Detect which cell encompasses the target text, then output its [X, Y] center coordinate. 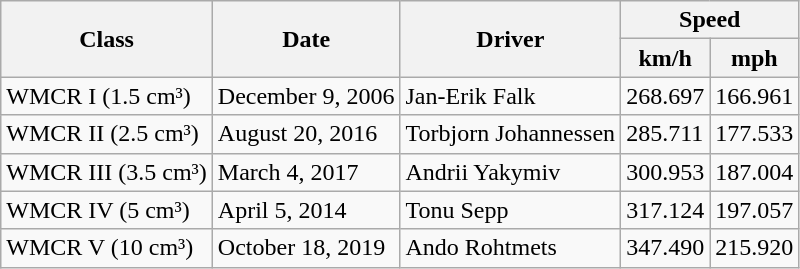
WMCR II (2.5 cm³) [107, 134]
317.124 [666, 210]
197.057 [754, 210]
177.533 [754, 134]
WMCR III (3.5 cm³) [107, 172]
WMCR I (1.5 cm³) [107, 96]
215.920 [754, 248]
August 20, 2016 [306, 134]
March 4, 2017 [306, 172]
347.490 [666, 248]
285.711 [666, 134]
300.953 [666, 172]
Torbjorn Johannessen [510, 134]
Jan-Erik Falk [510, 96]
268.697 [666, 96]
Speed [710, 20]
Ando Rohtmets [510, 248]
Driver [510, 39]
mph [754, 58]
166.961 [754, 96]
WMCR V (10 cm³) [107, 248]
Class [107, 39]
April 5, 2014 [306, 210]
October 18, 2019 [306, 248]
km/h [666, 58]
December 9, 2006 [306, 96]
Tonu Sepp [510, 210]
Date [306, 39]
WMCR IV (5 cm³) [107, 210]
187.004 [754, 172]
Andrii Yakymiv [510, 172]
